Pinpoint the cell where the given text exists, returning its [X, Y] midpoint coordinate. 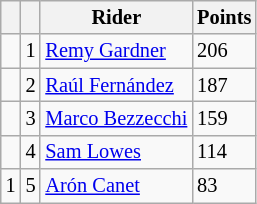
Remy Gardner [116, 51]
206 [224, 51]
5 [31, 186]
159 [224, 118]
187 [224, 85]
Marco Bezzecchi [116, 118]
3 [31, 118]
Points [224, 17]
2 [31, 85]
83 [224, 186]
Raúl Fernández [116, 85]
Sam Lowes [116, 152]
4 [31, 152]
Arón Canet [116, 186]
114 [224, 152]
Rider [116, 17]
